From the cell containing the given text, extract its center point as [X, Y] coordinate. 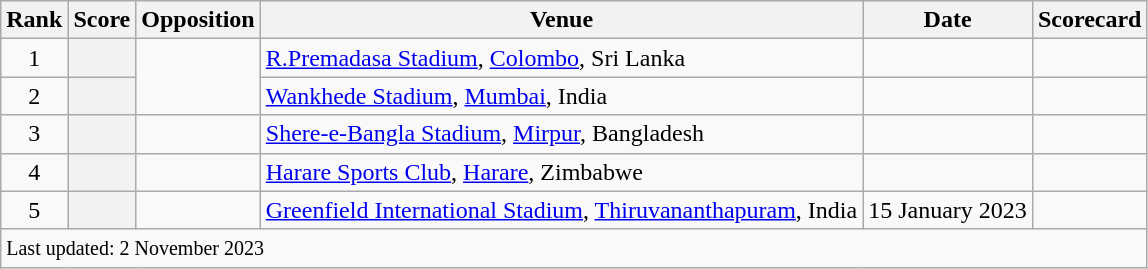
5 [34, 210]
Shere-e-Bangla Stadium, Mirpur, Bangladesh [561, 134]
Opposition [198, 20]
R.Premadasa Stadium, Colombo, Sri Lanka [561, 58]
1 [34, 58]
4 [34, 172]
3 [34, 134]
Harare Sports Club, Harare, Zimbabwe [561, 172]
Wankhede Stadium, Mumbai, India [561, 96]
2 [34, 96]
15 January 2023 [948, 210]
Last updated: 2 November 2023 [574, 248]
Venue [561, 20]
Greenfield International Stadium, Thiruvananthapuram, India [561, 210]
Date [948, 20]
Rank [34, 20]
Score [102, 20]
Scorecard [1090, 20]
